Capture the cell that displays the provided text and extract its [x, y] central coordinate. 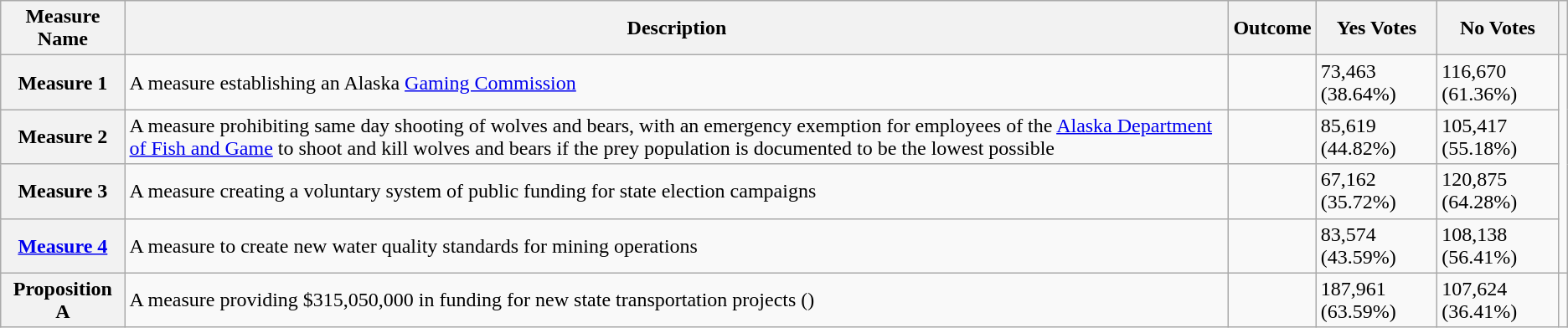
Measure 1 [63, 82]
105,417 (55.18%) [1498, 137]
Outcome [1272, 28]
No Votes [1498, 28]
116,670 (61.36%) [1498, 82]
187,961 (63.59%) [1376, 300]
A measure establishing an Alaska Gaming Commission [677, 82]
108,138 (56.41%) [1498, 246]
Measure 4 [63, 246]
73,463 (38.64%) [1376, 82]
A measure to create new water quality standards for mining operations [677, 246]
Measure Name [63, 28]
A measure providing $315,050,000 in funding for new state transportation projects () [677, 300]
67,162 (35.72%) [1376, 191]
Proposition A [63, 300]
A measure creating a voluntary system of public funding for state election campaigns [677, 191]
Yes Votes [1376, 28]
83,574 (43.59%) [1376, 246]
Description [677, 28]
107,624 (36.41%) [1498, 300]
120,875 (64.28%) [1498, 191]
85,619 (44.82%) [1376, 137]
Measure 3 [63, 191]
Measure 2 [63, 137]
